From the cell containing the given text, extract its center point as [X, Y] coordinate. 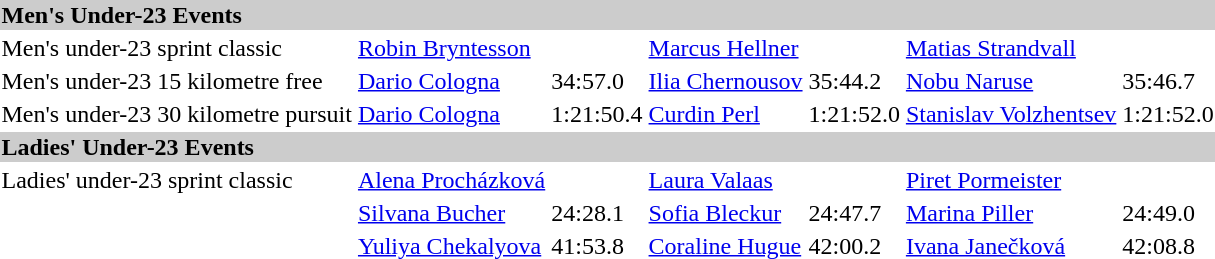
24:28.1 [597, 213]
Robin Bryntesson [451, 48]
Piret Pormeister [1010, 180]
Men's Under-23 Events [608, 15]
Silvana Bucher [451, 213]
Laura Valaas [726, 180]
Ilia Chernousov [726, 81]
Men's under-23 15 kilometre free [176, 81]
Stanislav Volzhentsev [1010, 114]
Ladies' Under-23 Events [608, 147]
Alena Procházková [451, 180]
Matias Strandvall [1010, 48]
24:47.7 [854, 213]
Sofia Bleckur [726, 213]
Marcus Hellner [726, 48]
Curdin Perl [726, 114]
Marina Piller [1010, 213]
Nobu Naruse [1010, 81]
Men's under-23 sprint classic [176, 48]
35:46.7 [1168, 81]
34:57.0 [597, 81]
Men's under-23 30 kilometre pursuit [176, 114]
24:49.0 [1168, 213]
1:21:50.4 [597, 114]
35:44.2 [854, 81]
Ladies' under-23 sprint classic [176, 180]
